Detect which cell encompasses the target text, then output its [X, Y] center coordinate. 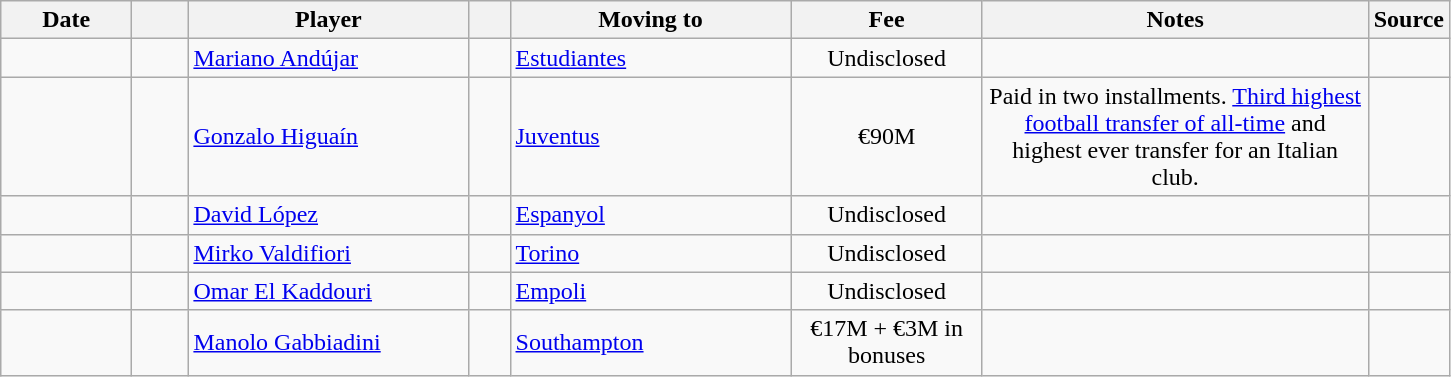
David López [328, 215]
Southampton [650, 342]
Empoli [650, 291]
Player [328, 20]
Date [66, 20]
Source [1408, 20]
€17M + €3M in bonuses [886, 342]
Omar El Kaddouri [328, 291]
Torino [650, 253]
Espanyol [650, 215]
Manolo Gabbiadini [328, 342]
€90M [886, 136]
Mariano Andújar [328, 58]
Fee [886, 20]
Moving to [650, 20]
Juventus [650, 136]
Estudiantes [650, 58]
Notes [1175, 20]
Paid in two installments. Third highest football transfer of all-time and highest ever transfer for an Italian club. [1175, 136]
Mirko Valdifiori [328, 253]
Gonzalo Higuaín [328, 136]
